Return the (X, Y) coordinate for the center point of the cell that contains the specified text.  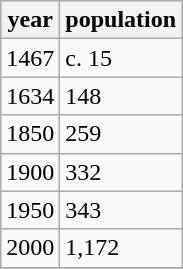
343 (121, 210)
148 (121, 96)
332 (121, 172)
259 (121, 134)
c. 15 (121, 58)
1634 (30, 96)
2000 (30, 248)
1850 (30, 134)
1950 (30, 210)
year (30, 20)
1467 (30, 58)
1900 (30, 172)
1,172 (121, 248)
population (121, 20)
